Return the (X, Y) coordinate for the center point of the cell that contains the specified text.  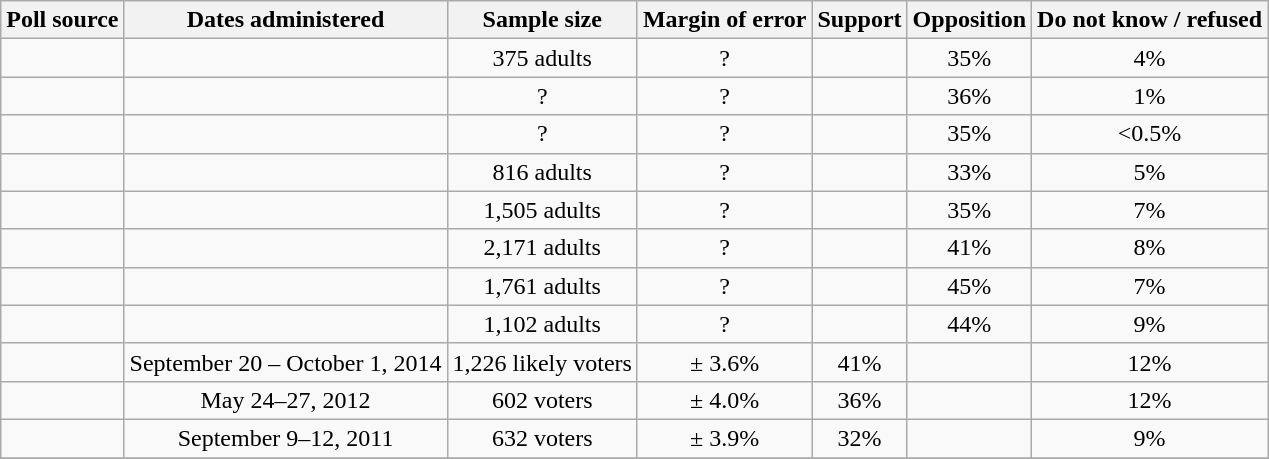
816 adults (542, 172)
32% (860, 438)
1,505 adults (542, 210)
45% (969, 286)
September 9–12, 2011 (286, 438)
Margin of error (724, 20)
33% (969, 172)
1,226 likely voters (542, 362)
September 20 – October 1, 2014 (286, 362)
Poll source (62, 20)
602 voters (542, 400)
May 24–27, 2012 (286, 400)
Sample size (542, 20)
± 3.9% (724, 438)
± 3.6% (724, 362)
375 adults (542, 58)
1,102 adults (542, 324)
2,171 adults (542, 248)
<0.5% (1150, 134)
Opposition (969, 20)
± 4.0% (724, 400)
8% (1150, 248)
44% (969, 324)
1,761 adults (542, 286)
Support (860, 20)
Do not know / refused (1150, 20)
4% (1150, 58)
5% (1150, 172)
1% (1150, 96)
Dates administered (286, 20)
632 voters (542, 438)
